Return [x, y] of the center of cell containing provided text 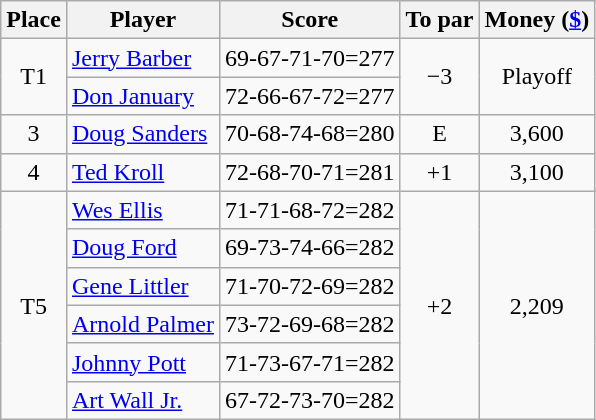
Gene Littler [142, 286]
3 [34, 134]
T5 [34, 305]
Wes Ellis [142, 210]
Art Wall Jr. [142, 400]
72-68-70-71=281 [310, 172]
3,600 [537, 134]
Playoff [537, 77]
70-68-74-68=280 [310, 134]
71-71-68-72=282 [310, 210]
Score [310, 20]
4 [34, 172]
67-72-73-70=282 [310, 400]
71-70-72-69=282 [310, 286]
Money ($) [537, 20]
−3 [440, 77]
Player [142, 20]
Doug Ford [142, 248]
Don January [142, 96]
3,100 [537, 172]
Johnny Pott [142, 362]
69-73-74-66=282 [310, 248]
+2 [440, 305]
Jerry Barber [142, 58]
E [440, 134]
Ted Kroll [142, 172]
69-67-71-70=277 [310, 58]
Arnold Palmer [142, 324]
+1 [440, 172]
72-66-67-72=277 [310, 96]
T1 [34, 77]
71-73-67-71=282 [310, 362]
73-72-69-68=282 [310, 324]
Doug Sanders [142, 134]
Place [34, 20]
2,209 [537, 305]
To par [440, 20]
